Scan for the cell matching the given text and deliver its (X, Y) coordinate at center. 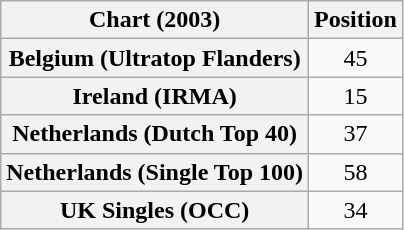
Chart (2003) (155, 20)
58 (356, 172)
37 (356, 134)
34 (356, 210)
Ireland (IRMA) (155, 96)
Netherlands (Dutch Top 40) (155, 134)
15 (356, 96)
45 (356, 58)
Position (356, 20)
Belgium (Ultratop Flanders) (155, 58)
UK Singles (OCC) (155, 210)
Netherlands (Single Top 100) (155, 172)
